Provide the (x, y) coordinate of the cell's center where the given text is located.  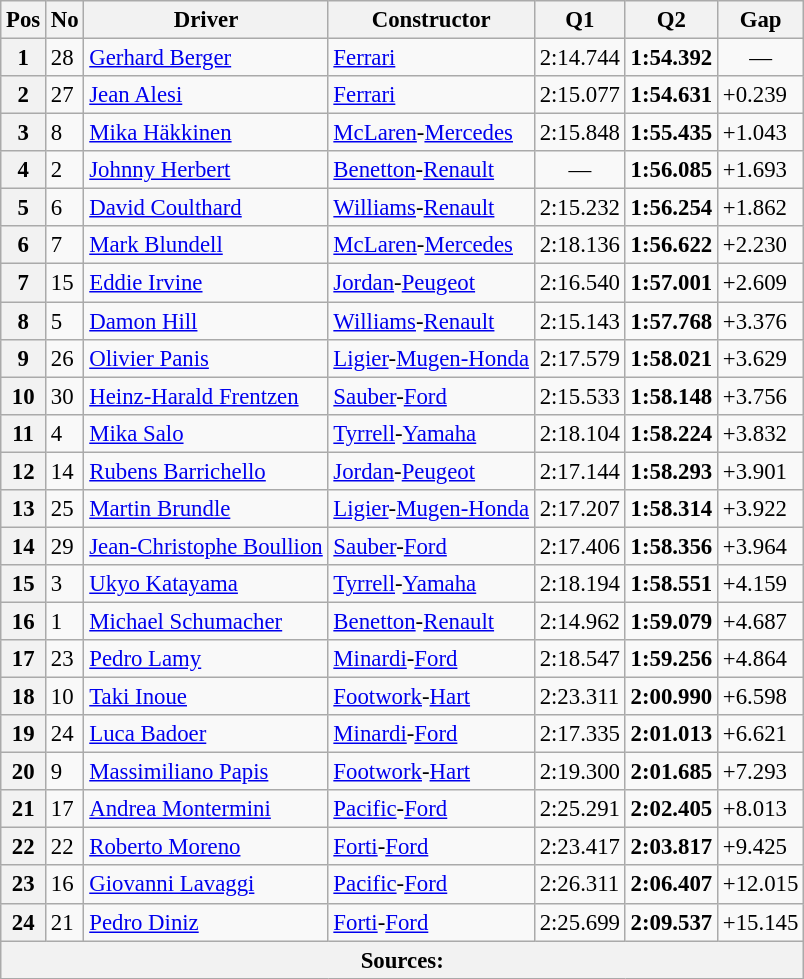
2:02.405 (671, 809)
Martin Brundle (206, 509)
2:18.136 (580, 245)
27 (65, 95)
2:23.311 (580, 697)
Gap (761, 20)
1:58.224 (671, 433)
Heinz-Harald Frentzen (206, 396)
1:56.622 (671, 245)
2:01.685 (671, 772)
1:55.435 (671, 133)
28 (65, 58)
2:25.699 (580, 922)
2:03.817 (671, 847)
Gerhard Berger (206, 58)
1:58.148 (671, 396)
18 (24, 697)
2:23.417 (580, 847)
Q2 (671, 20)
Pedro Diniz (206, 922)
2:15.077 (580, 95)
Damon Hill (206, 321)
Eddie Irvine (206, 283)
+3.922 (761, 509)
+1.043 (761, 133)
Massimiliano Papis (206, 772)
12 (24, 471)
2:00.990 (671, 697)
Taki Inoue (206, 697)
30 (65, 396)
+15.145 (761, 922)
+8.013 (761, 809)
Rubens Barrichello (206, 471)
2:18.194 (580, 584)
+3.629 (761, 358)
No (65, 20)
Roberto Moreno (206, 847)
1:59.256 (671, 659)
2:15.232 (580, 208)
Driver (206, 20)
+7.293 (761, 772)
1:56.254 (671, 208)
1:59.079 (671, 621)
+6.621 (761, 734)
Andrea Montermini (206, 809)
2:06.407 (671, 885)
Olivier Panis (206, 358)
2:16.540 (580, 283)
+4.864 (761, 659)
1:58.021 (671, 358)
1:57.768 (671, 321)
25 (65, 509)
+9.425 (761, 847)
1:54.392 (671, 58)
2:14.962 (580, 621)
19 (24, 734)
2:09.537 (671, 922)
2:14.744 (580, 58)
29 (65, 546)
+3.901 (761, 471)
+0.239 (761, 95)
2:25.291 (580, 809)
1:54.631 (671, 95)
20 (24, 772)
2:15.848 (580, 133)
2:01.013 (671, 734)
1:57.001 (671, 283)
+4.687 (761, 621)
+12.015 (761, 885)
+1.693 (761, 170)
+2.230 (761, 245)
Q1 (580, 20)
+1.862 (761, 208)
Mark Blundell (206, 245)
2:17.144 (580, 471)
+3.756 (761, 396)
2:17.335 (580, 734)
1:58.551 (671, 584)
Sources: (402, 960)
2:17.207 (580, 509)
1:56.085 (671, 170)
Ukyo Katayama (206, 584)
+6.598 (761, 697)
2:18.104 (580, 433)
David Coulthard (206, 208)
Mika Salo (206, 433)
Michael Schumacher (206, 621)
Pedro Lamy (206, 659)
Mika Häkkinen (206, 133)
1:58.314 (671, 509)
1:58.356 (671, 546)
Pos (24, 20)
2:17.406 (580, 546)
11 (24, 433)
26 (65, 358)
2:15.143 (580, 321)
+3.376 (761, 321)
13 (24, 509)
Johnny Herbert (206, 170)
+3.964 (761, 546)
2:17.579 (580, 358)
Constructor (431, 20)
1:58.293 (671, 471)
+2.609 (761, 283)
2:18.547 (580, 659)
Jean Alesi (206, 95)
2:15.533 (580, 396)
Jean-Christophe Boullion (206, 546)
Giovanni Lavaggi (206, 885)
+3.832 (761, 433)
2:26.311 (580, 885)
+4.159 (761, 584)
2:19.300 (580, 772)
Luca Badoer (206, 734)
